Return [x, y] of the center of cell containing provided text 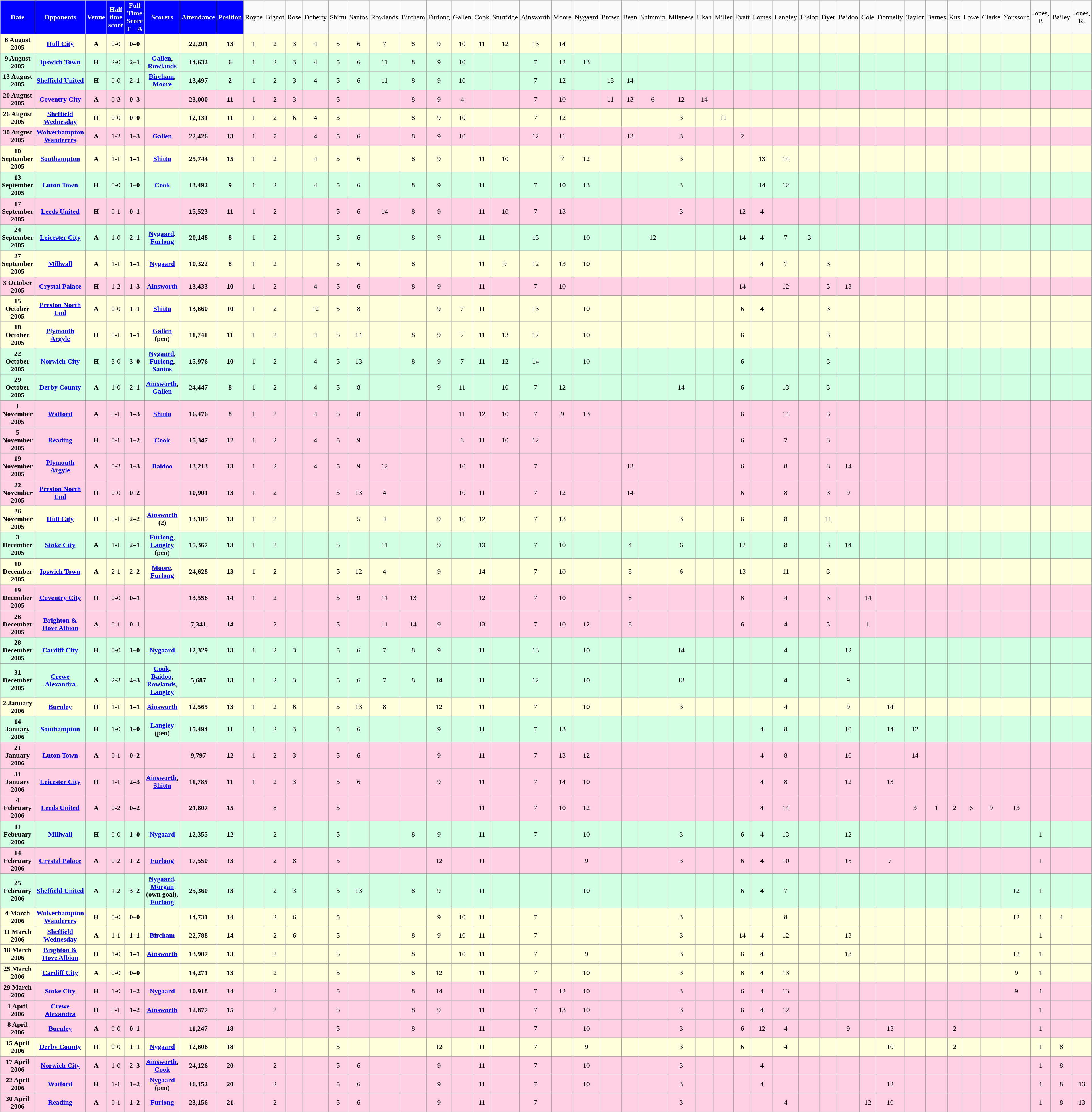
24,447 [198, 388]
1 April 2006 [18, 1010]
Taylor [915, 17]
3 October 2005 [18, 286]
13,497 [198, 80]
10,901 [198, 493]
2-0 [116, 62]
15 October 2005 [18, 309]
12,355 [198, 834]
11 February 2006 [18, 834]
Attendance [198, 17]
Ainsworth (2) [162, 519]
Nygaard, Furlong [162, 237]
27 September 2005 [18, 264]
Jones, P. [1041, 17]
29 March 2006 [18, 991]
15,494 [198, 729]
Moore [562, 17]
17 September 2005 [18, 211]
Milanese [681, 17]
25 February 2006 [18, 891]
13,185 [198, 519]
Shimmin [653, 17]
3–0 [135, 361]
15 April 2006 [18, 1047]
16,476 [198, 414]
2-3 [116, 680]
22 October 2005 [18, 361]
14,632 [198, 62]
Bailey [1061, 17]
25 March 2006 [18, 973]
12,877 [198, 1010]
13,492 [198, 185]
Furlong, Langley (pen) [162, 545]
15,523 [198, 211]
2-1 [116, 571]
28 December 2005 [18, 650]
11 March 2006 [18, 936]
Gallen, Rowlands [162, 62]
21,807 [198, 808]
Rose [294, 17]
13,907 [198, 954]
Santos [358, 17]
Ainsworth, Shittu [162, 782]
18 March 2006 [18, 954]
Brown [611, 17]
22 November 2005 [18, 493]
8 April 2006 [18, 1028]
Rowlands [385, 17]
Bean [630, 17]
26 August 2005 [18, 118]
Date [18, 17]
19 November 2005 [18, 466]
3–2 [135, 891]
Royce [254, 17]
11,785 [198, 782]
Clarke [991, 17]
Ukah [704, 17]
Opponents [60, 17]
4–3 [135, 680]
22,426 [198, 136]
3-0 [116, 361]
Kus [955, 17]
Lowe [971, 17]
26 December 2005 [18, 624]
Full Time ScoreF – A [135, 17]
21 [230, 1103]
Position [230, 17]
5 November 2005 [18, 440]
10 September 2005 [18, 159]
Half time score [116, 17]
24,628 [198, 571]
25,360 [198, 891]
23,156 [198, 1103]
Nygaard, Furlong, Santos [162, 361]
14 February 2006 [18, 861]
5,687 [198, 680]
14,271 [198, 973]
17,550 [198, 861]
13,660 [198, 309]
18 October 2005 [18, 335]
14,731 [198, 917]
7,341 [198, 624]
20,148 [198, 237]
Lomas [762, 17]
Nygaard (pen) [162, 1084]
24 September 2005 [18, 237]
Jones, R. [1082, 17]
2 January 2006 [18, 707]
13,556 [198, 598]
Langley [786, 17]
29 October 2005 [18, 388]
Bignot [275, 17]
10 December 2005 [18, 571]
15,367 [198, 545]
9 August 2005 [18, 62]
13,213 [198, 466]
Nygaard, Morgan (own goal), Furlong [162, 891]
22,201 [198, 43]
Barnes [936, 17]
Evatt [742, 17]
19 December 2005 [18, 598]
Miller [724, 17]
0–3 [135, 99]
30 April 2006 [18, 1103]
20 August 2005 [18, 99]
Doherty [316, 17]
Gallen (pen) [162, 335]
26 November 2005 [18, 519]
4 February 2006 [18, 808]
Youssouf [1016, 17]
12,329 [198, 650]
23,000 [198, 99]
25,744 [198, 159]
12,606 [198, 1047]
15,347 [198, 440]
16,152 [198, 1084]
Dyer [829, 17]
Scorers [162, 17]
17 April 2006 [18, 1065]
31 January 2006 [18, 782]
12,131 [198, 118]
11,741 [198, 335]
1 November 2005 [18, 414]
Bircham, Moore [162, 80]
22,788 [198, 936]
10,322 [198, 264]
Venue [96, 17]
14 January 2006 [18, 729]
Sturridge [505, 17]
Cole [868, 17]
3 December 2005 [18, 545]
Moore, Furlong [162, 571]
Ainsworth, Gallen [162, 388]
Cook, Baidoo, Rowlands, Langley [162, 680]
Hislop [809, 17]
22 April 2006 [18, 1084]
Donnelly [890, 17]
24,126 [198, 1065]
Ainsworth, Cook [162, 1065]
4 March 2006 [18, 917]
13 August 2005 [18, 80]
15,976 [198, 361]
9,797 [198, 756]
13,433 [198, 286]
0-3 [116, 99]
31 December 2005 [18, 680]
21 January 2006 [18, 756]
Langley (pen) [162, 729]
6 August 2005 [18, 43]
11,247 [198, 1028]
10,918 [198, 991]
13 September 2005 [18, 185]
12,565 [198, 707]
30 August 2005 [18, 136]
